Detect which cell encompasses the target text, then output its (X, Y) center coordinate. 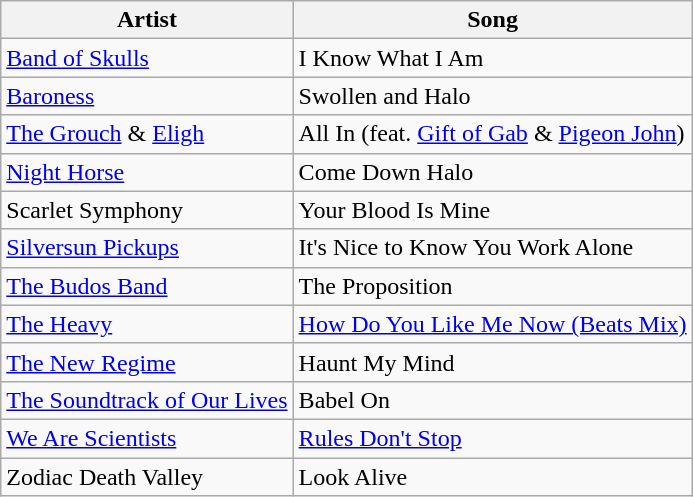
The Proposition (492, 286)
The Budos Band (147, 286)
Look Alive (492, 477)
How Do You Like Me Now (Beats Mix) (492, 324)
Artist (147, 20)
The Heavy (147, 324)
Silversun Pickups (147, 248)
Babel On (492, 400)
Haunt My Mind (492, 362)
The New Regime (147, 362)
Song (492, 20)
Come Down Halo (492, 172)
Band of Skulls (147, 58)
Night Horse (147, 172)
I Know What I Am (492, 58)
Zodiac Death Valley (147, 477)
We Are Scientists (147, 438)
Baroness (147, 96)
Scarlet Symphony (147, 210)
The Soundtrack of Our Lives (147, 400)
Swollen and Halo (492, 96)
The Grouch & Eligh (147, 134)
Rules Don't Stop (492, 438)
Your Blood Is Mine (492, 210)
It's Nice to Know You Work Alone (492, 248)
All In (feat. Gift of Gab & Pigeon John) (492, 134)
